Detect which cell encompasses the target text, then output its (X, Y) center coordinate. 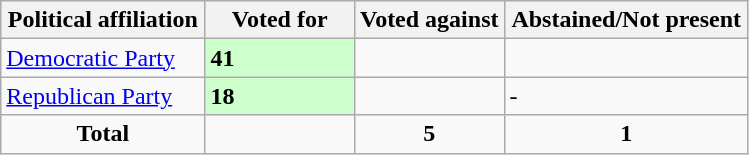
41 (280, 58)
- (626, 96)
Democratic Party (103, 58)
Abstained/Not present (626, 20)
Political affiliation (103, 20)
Republican Party (103, 96)
18 (280, 96)
5 (429, 134)
Voted for (280, 20)
Voted against (429, 20)
Total (103, 134)
1 (626, 134)
